Pinpoint the cell where the given text exists, returning its (x, y) midpoint coordinate. 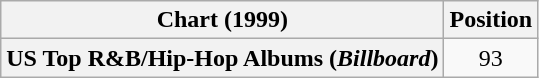
93 (491, 58)
US Top R&B/Hip-Hop Albums (Billboard) (222, 58)
Position (491, 20)
Chart (1999) (222, 20)
